Identify which cell holds the provided text, then report its (X, Y) central coordinate. 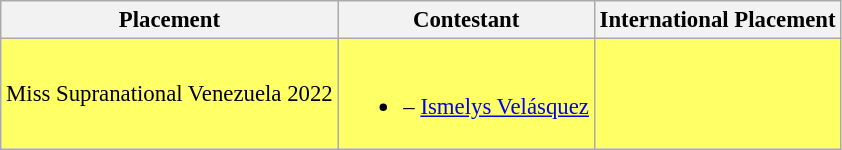
Miss Supranational Venezuela 2022 (170, 94)
Placement (170, 20)
International Placement (718, 20)
– Ismelys Velásquez (466, 94)
Contestant (466, 20)
